Pinpoint the cell where the given text exists, returning its (X, Y) midpoint coordinate. 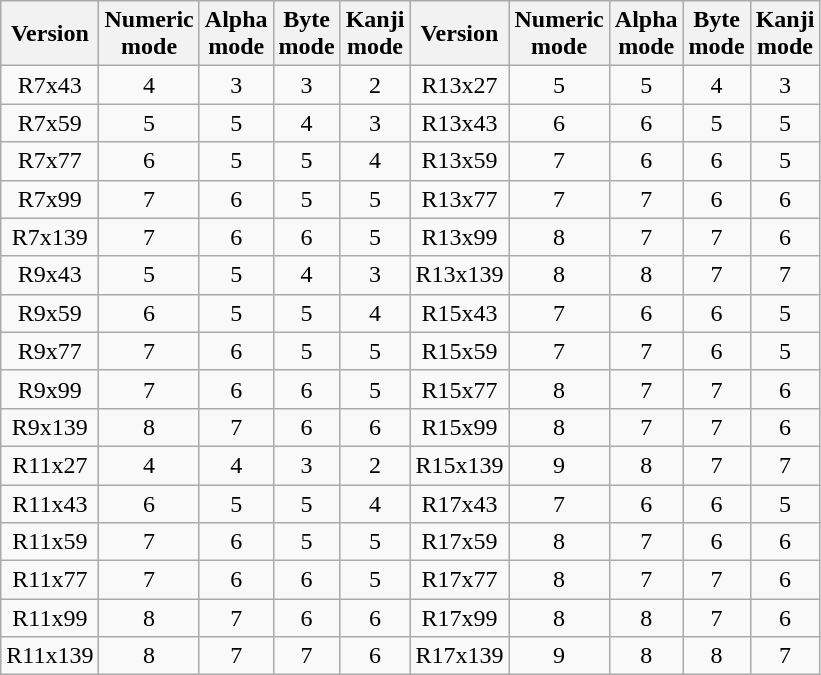
R11x59 (50, 542)
R9x99 (50, 389)
R7x43 (50, 85)
R15x77 (460, 389)
R17x139 (460, 656)
R15x139 (460, 465)
R7x99 (50, 199)
R7x139 (50, 237)
R13x77 (460, 199)
R11x139 (50, 656)
R13x99 (460, 237)
R11x27 (50, 465)
R9x43 (50, 275)
R13x59 (460, 161)
R13x139 (460, 275)
R11x77 (50, 580)
R17x59 (460, 542)
R9x139 (50, 427)
R13x43 (460, 123)
R17x43 (460, 503)
R15x99 (460, 427)
R9x77 (50, 351)
R15x43 (460, 313)
R17x99 (460, 618)
R11x43 (50, 503)
R17x77 (460, 580)
R7x77 (50, 161)
R9x59 (50, 313)
R15x59 (460, 351)
R7x59 (50, 123)
R11x99 (50, 618)
R13x27 (460, 85)
